Find where the given text appears and provide that cell's center as [x, y] coordinate. 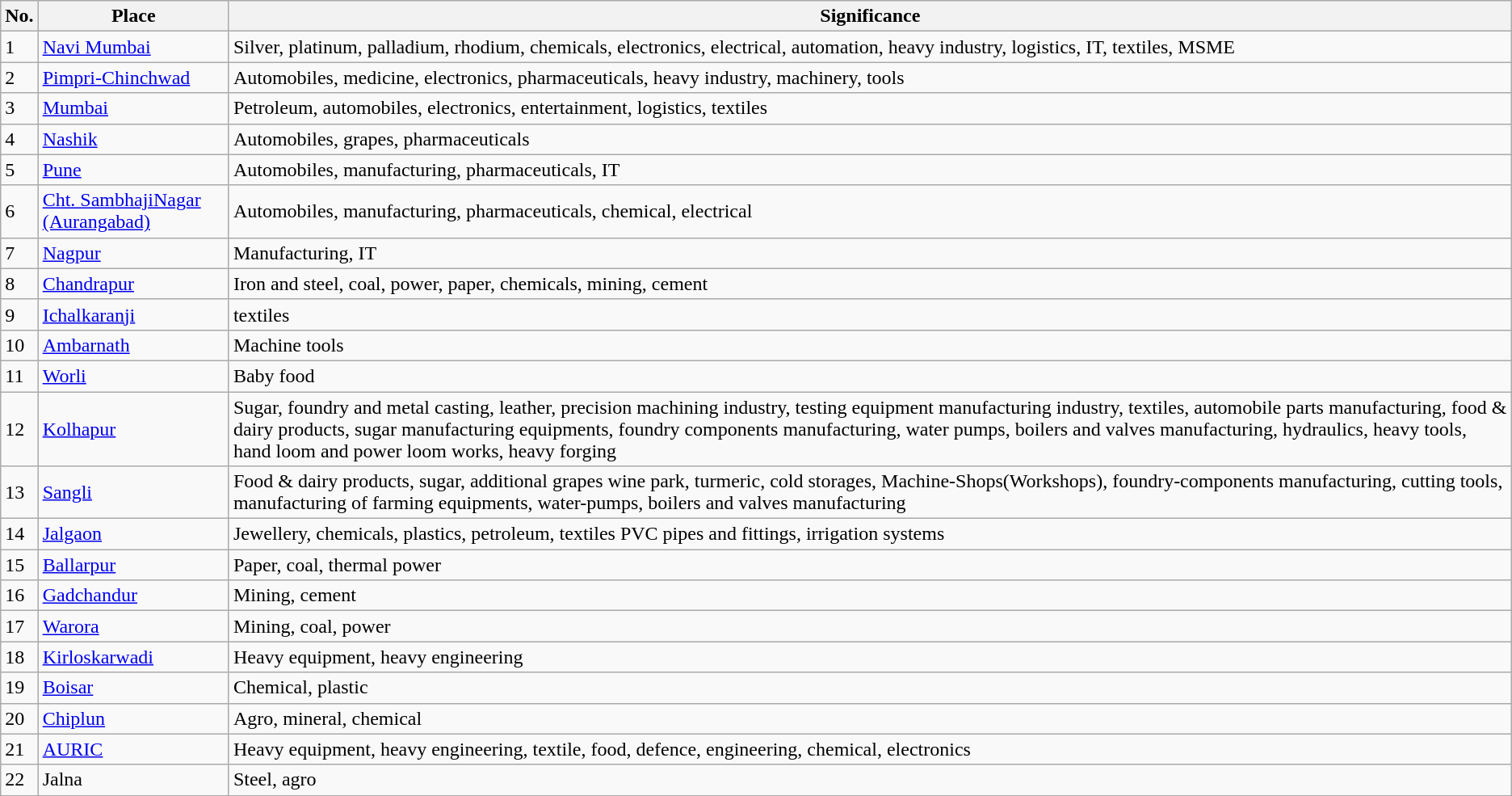
16 [19, 596]
Iron and steel, coal, power, paper, chemicals, mining, cement [870, 284]
Automobiles, manufacturing, pharmaceuticals, chemical, electrical [870, 212]
Automobiles, medicine, electronics, pharmaceuticals, heavy industry, machinery, tools [870, 78]
3 [19, 108]
Pimpri-Chinchwad [133, 78]
Automobiles, manufacturing, pharmaceuticals, IT [870, 170]
2 [19, 78]
Chandrapur [133, 284]
No. [19, 16]
textiles [870, 314]
Machine tools [870, 345]
Nagpur [133, 253]
Chemical, plastic [870, 688]
Mining, coal, power [870, 626]
18 [19, 657]
Chiplun [133, 718]
Baby food [870, 376]
Sangli [133, 493]
Mining, cement [870, 596]
7 [19, 253]
21 [19, 749]
14 [19, 534]
Place [133, 16]
20 [19, 718]
Petroleum, automobiles, electronics, entertainment, logistics, textiles [870, 108]
Automobiles, grapes, pharmaceuticals [870, 139]
Manufacturing, IT [870, 253]
Boisar [133, 688]
Navi Mumbai [133, 47]
22 [19, 780]
Ichalkaranji [133, 314]
Jalgaon [133, 534]
10 [19, 345]
8 [19, 284]
Kolhapur [133, 428]
4 [19, 139]
Significance [870, 16]
5 [19, 170]
Pune [133, 170]
Silver, platinum, palladium, rhodium, chemicals, electronics, electrical, automation, heavy industry, logistics, IT, textiles, MSME [870, 47]
Heavy equipment, heavy engineering, textile, food, defence, engineering, chemical, electronics [870, 749]
Nashik [133, 139]
6 [19, 212]
1 [19, 47]
Kirloskarwadi [133, 657]
Warora [133, 626]
Paper, coal, thermal power [870, 565]
9 [19, 314]
Mumbai [133, 108]
Cht. SambhajiNagar (Aurangabad) [133, 212]
Agro, mineral, chemical [870, 718]
11 [19, 376]
17 [19, 626]
15 [19, 565]
Steel, agro [870, 780]
19 [19, 688]
Heavy equipment, heavy engineering [870, 657]
Gadchandur [133, 596]
Jewellery, chemicals, plastics, petroleum, textiles PVC pipes and fittings, irrigation systems [870, 534]
Worli [133, 376]
13 [19, 493]
12 [19, 428]
Jalna [133, 780]
AURIC [133, 749]
Ambarnath [133, 345]
Ballarpur [133, 565]
